Pinpoint the cell where the given text exists, returning its (x, y) midpoint coordinate. 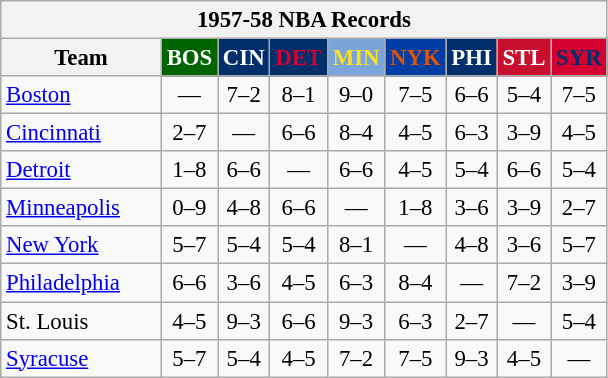
CIN (244, 58)
Philadelphia (82, 283)
Team (82, 58)
NYK (416, 58)
PHI (472, 58)
9–0 (356, 95)
Boston (82, 95)
STL (524, 58)
SYR (579, 58)
0–9 (189, 208)
Cincinnati (82, 133)
St. Louis (82, 321)
1957-58 NBA Records (304, 20)
Syracuse (82, 358)
BOS (189, 58)
MIN (356, 58)
New York (82, 245)
Minneapolis (82, 208)
Detroit (82, 170)
DET (298, 58)
